Identify which cell holds the provided text, then report its (x, y) central coordinate. 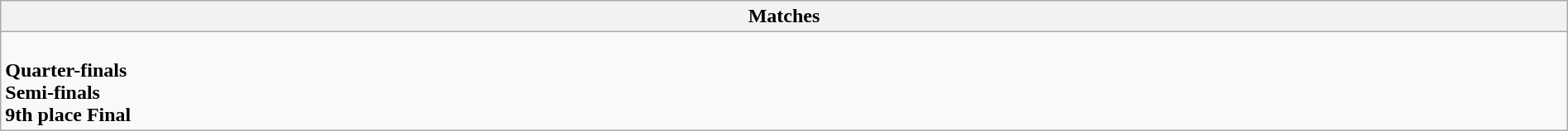
Matches (784, 16)
Quarter-finals Semi-finals 9th place Final (784, 81)
